For the text-containing cell, return its midpoint in (X, Y) coordinate format. 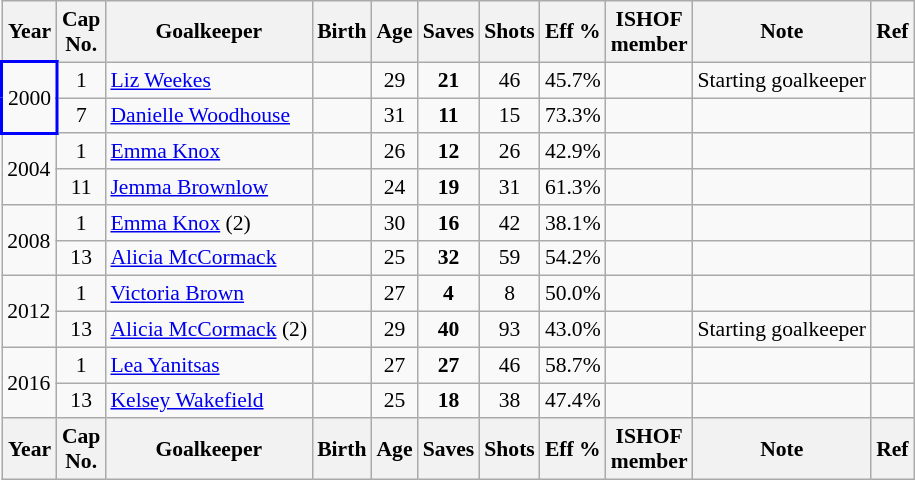
15 (510, 116)
8 (510, 294)
61.3% (573, 187)
16 (449, 223)
Emma Knox (2) (208, 223)
4 (449, 294)
Jemma Brownlow (208, 187)
24 (394, 187)
19 (449, 187)
59 (510, 258)
50.0% (573, 294)
32 (449, 258)
30 (394, 223)
43.0% (573, 330)
93 (510, 330)
2000 (30, 98)
Kelsey Wakefield (208, 401)
38.1% (573, 223)
40 (449, 330)
47.4% (573, 401)
2004 (30, 170)
58.7% (573, 365)
42 (510, 223)
Liz Weekes (208, 80)
2012 (30, 312)
Alicia McCormack (2) (208, 330)
Danielle Woodhouse (208, 116)
45.7% (573, 80)
Victoria Brown (208, 294)
12 (449, 152)
54.2% (573, 258)
Lea Yanitsas (208, 365)
21 (449, 80)
7 (82, 116)
Alicia McCormack (208, 258)
2016 (30, 382)
73.3% (573, 116)
Emma Knox (208, 152)
2008 (30, 240)
18 (449, 401)
42.9% (573, 152)
38 (510, 401)
